Locate the cell with the specified text and output its (x, y) center coordinate. 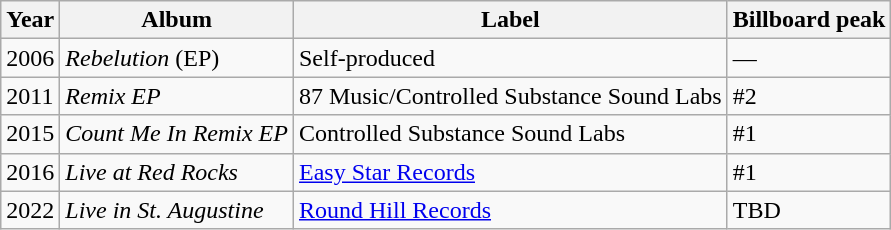
Rebelution (EP) (177, 58)
Self-produced (510, 58)
Controlled Substance Sound Labs (510, 134)
Year (30, 20)
2006 (30, 58)
Remix EP (177, 96)
Album (177, 20)
2016 (30, 172)
#2 (809, 96)
Round Hill Records (510, 210)
Label (510, 20)
Billboard peak (809, 20)
2011 (30, 96)
2015 (30, 134)
Live in St. Augustine (177, 210)
87 Music/Controlled Substance Sound Labs (510, 96)
— (809, 58)
2022 (30, 210)
Easy Star Records (510, 172)
Live at Red Rocks (177, 172)
TBD (809, 210)
Count Me In Remix EP (177, 134)
